Extract the [X, Y] coordinate from the center of the cell holding the provided text.  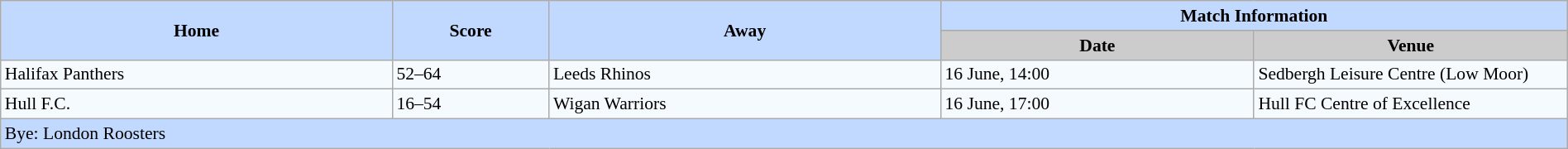
Leeds Rhinos [745, 74]
Hull F.C. [197, 104]
16 June, 14:00 [1097, 74]
Date [1097, 46]
Bye: London Roosters [784, 134]
16 June, 17:00 [1097, 104]
16–54 [470, 104]
Wigan Warriors [745, 104]
Score [470, 30]
Sedbergh Leisure Centre (Low Moor) [1411, 74]
Halifax Panthers [197, 74]
Venue [1411, 46]
Away [745, 30]
Hull FC Centre of Excellence [1411, 104]
Match Information [1254, 16]
Home [197, 30]
52–64 [470, 74]
